Find where the given text appears and provide that cell's center as [X, Y] coordinate. 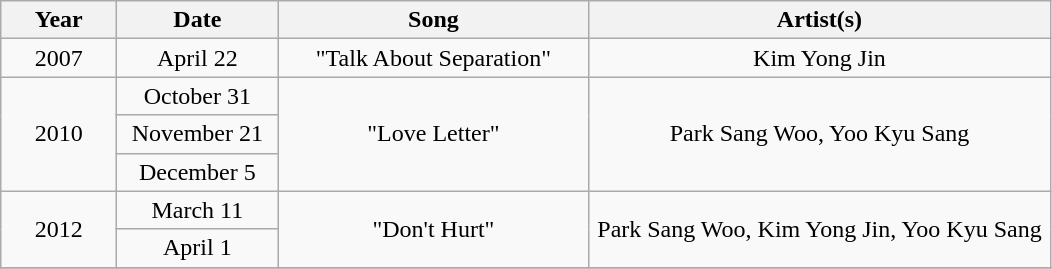
April 22 [198, 58]
December 5 [198, 172]
Artist(s) [820, 20]
October 31 [198, 96]
2012 [59, 229]
April 1 [198, 248]
Song [434, 20]
March 11 [198, 210]
"Love Letter" [434, 134]
"Talk About Separation" [434, 58]
Park Sang Woo, Kim Yong Jin, Yoo Kyu Sang [820, 229]
Date [198, 20]
Kim Yong Jin [820, 58]
2007 [59, 58]
Year [59, 20]
"Don't Hurt" [434, 229]
November 21 [198, 134]
Park Sang Woo, Yoo Kyu Sang [820, 134]
2010 [59, 134]
